Scan for the cell matching the given text and deliver its [X, Y] coordinate at center. 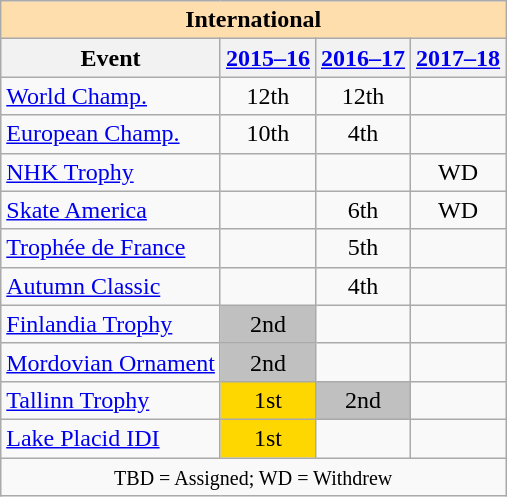
TBD = Assigned; WD = Withdrew [254, 477]
2016–17 [362, 58]
Mordovian Ornament [111, 362]
Trophée de France [111, 248]
Finlandia Trophy [111, 324]
Lake Placid IDI [111, 438]
Autumn Classic [111, 286]
5th [362, 248]
Skate America [111, 210]
6th [362, 210]
World Champ. [111, 96]
Tallinn Trophy [111, 400]
10th [268, 134]
2017–18 [458, 58]
Event [111, 58]
European Champ. [111, 134]
International [254, 20]
2015–16 [268, 58]
NHK Trophy [111, 172]
